Extract the (X, Y) coordinate from the center of the cell holding the provided text.  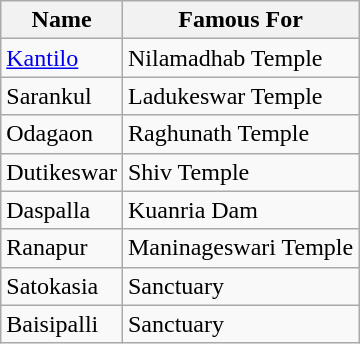
Satokasia (62, 286)
Dutikeswar (62, 172)
Sarankul (62, 96)
Name (62, 20)
Odagaon (62, 134)
Raghunath Temple (240, 134)
Kantilo (62, 58)
Famous For (240, 20)
Ranapur (62, 248)
Ladukeswar Temple (240, 96)
Shiv Temple (240, 172)
Daspalla (62, 210)
Nilamadhab Temple (240, 58)
Maninageswari Temple (240, 248)
Baisipalli (62, 324)
Kuanria Dam (240, 210)
